Determine the [X, Y] coordinate at the center of the cell enclosing the given text.  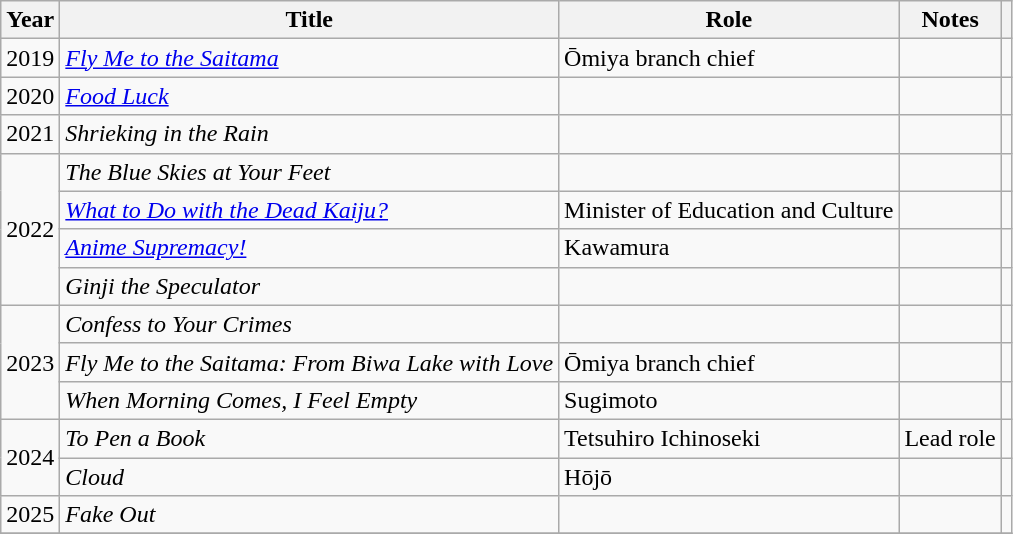
To Pen a Book [310, 438]
Title [310, 20]
Lead role [950, 438]
2020 [30, 96]
Minister of Education and Culture [729, 210]
2021 [30, 134]
Cloud [310, 477]
When Morning Comes, I Feel Empty [310, 400]
Year [30, 20]
Tetsuhiro Ichinoseki [729, 438]
Ginji the Speculator [310, 286]
Kawamura [729, 248]
Food Luck [310, 96]
2025 [30, 515]
What to Do with the Dead Kaiju? [310, 210]
Notes [950, 20]
2019 [30, 58]
2024 [30, 457]
Fly Me to the Saitama [310, 58]
Hōjō [729, 477]
The Blue Skies at Your Feet [310, 172]
Fly Me to the Saitama: From Biwa Lake with Love [310, 362]
2023 [30, 362]
Confess to Your Crimes [310, 324]
Anime Supremacy! [310, 248]
Fake Out [310, 515]
Sugimoto [729, 400]
2022 [30, 229]
Shrieking in the Rain [310, 134]
Role [729, 20]
